Locate the cell with the specified text and output its (x, y) center coordinate. 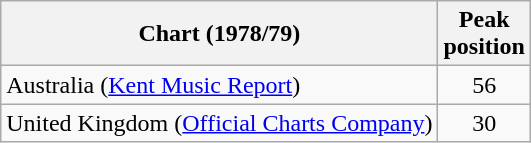
United Kingdom (Official Charts Company) (220, 123)
56 (484, 85)
30 (484, 123)
Australia (Kent Music Report) (220, 85)
Chart (1978/79) (220, 34)
Peak position (484, 34)
